Determine the [X, Y] coordinate at the center of the cell enclosing the given text.  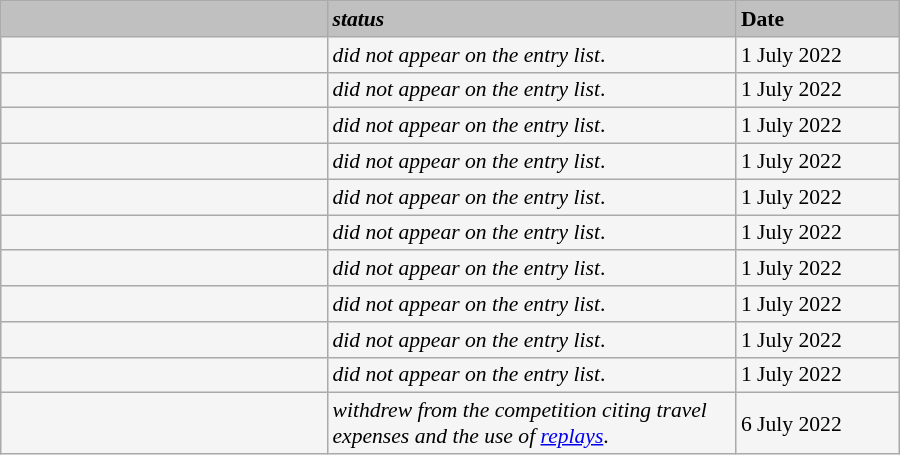
status [531, 19]
Date [818, 19]
6 July 2022 [818, 424]
withdrew from the competition citing travel expenses and the use of replays. [531, 424]
